Find where the given text appears and provide that cell's center as (x, y) coordinate. 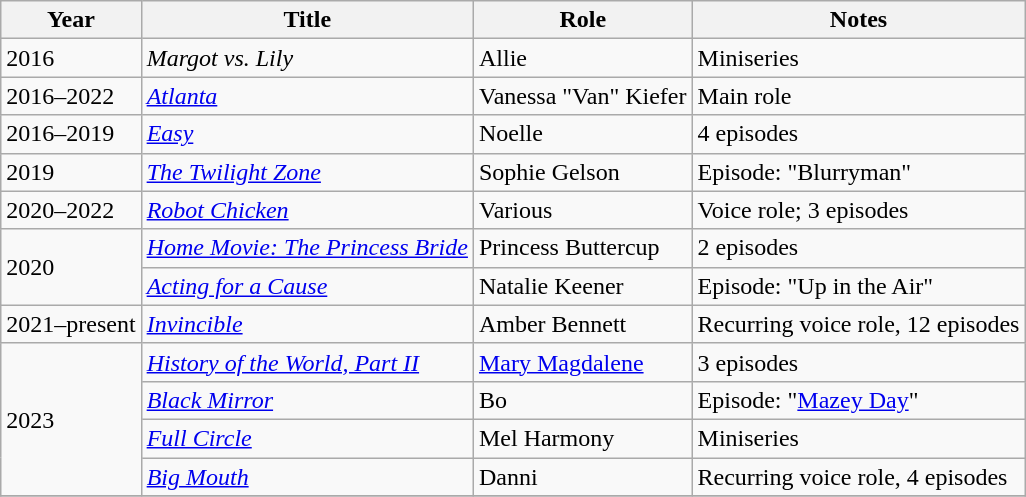
Danni (582, 477)
Mary Magdalene (582, 362)
Amber Bennett (582, 324)
Bo (582, 400)
Natalie Keener (582, 286)
History of the World, Part II (307, 362)
Episode: "Blurryman" (858, 172)
Margot vs. Lily (307, 58)
Title (307, 20)
Sophie Gelson (582, 172)
Episode: "Up in the Air" (858, 286)
2016 (71, 58)
2020–2022 (71, 210)
Episode: "Mazey Day" (858, 400)
Recurring voice role, 4 episodes (858, 477)
2016–2019 (71, 134)
2 episodes (858, 248)
Atlanta (307, 96)
Black Mirror (307, 400)
Recurring voice role, 12 episodes (858, 324)
Notes (858, 20)
2016–2022 (71, 96)
Invincible (307, 324)
Various (582, 210)
Big Mouth (307, 477)
Allie (582, 58)
Main role (858, 96)
Princess Buttercup (582, 248)
2023 (71, 419)
2021–present (71, 324)
4 episodes (858, 134)
Robot Chicken (307, 210)
Year (71, 20)
Acting for a Cause (307, 286)
Role (582, 20)
Voice role; 3 episodes (858, 210)
Easy (307, 134)
2019 (71, 172)
2020 (71, 267)
Mel Harmony (582, 438)
Vanessa "Van" Kiefer (582, 96)
Full Circle (307, 438)
3 episodes (858, 362)
Noelle (582, 134)
The Twilight Zone (307, 172)
Home Movie: The Princess Bride (307, 248)
